Output the (X, Y) coordinate of the center of the cell containing the given text.  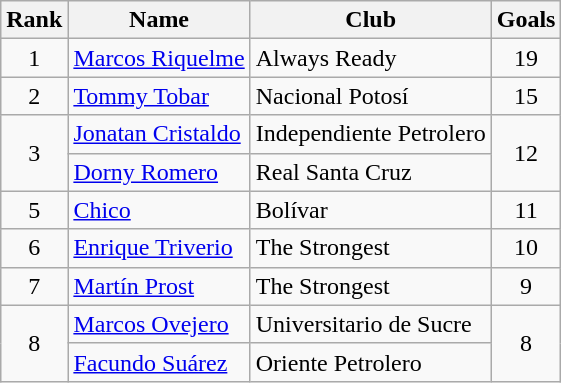
10 (526, 248)
Martín Prost (159, 286)
7 (34, 286)
12 (526, 153)
Name (159, 20)
Marcos Riquelme (159, 58)
11 (526, 210)
5 (34, 210)
Chico (159, 210)
Independiente Petrolero (370, 134)
Jonatan Cristaldo (159, 134)
15 (526, 96)
Enrique Triverio (159, 248)
Universitario de Sucre (370, 324)
Real Santa Cruz (370, 172)
Always Ready (370, 58)
19 (526, 58)
Goals (526, 20)
Club (370, 20)
1 (34, 58)
Oriente Petrolero (370, 362)
6 (34, 248)
Tommy Tobar (159, 96)
9 (526, 286)
Dorny Romero (159, 172)
Marcos Ovejero (159, 324)
Facundo Suárez (159, 362)
2 (34, 96)
Rank (34, 20)
3 (34, 153)
Bolívar (370, 210)
Nacional Potosí (370, 96)
